Return the (X, Y) coordinate for the center point of the cell that contains the specified text.  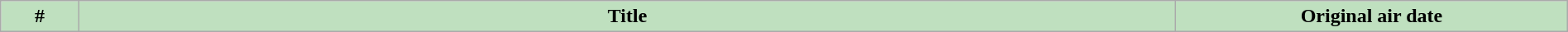
Original air date (1372, 16)
Title (627, 16)
# (40, 16)
